Determine the (x, y) coordinate at the center of the cell enclosing the given text.  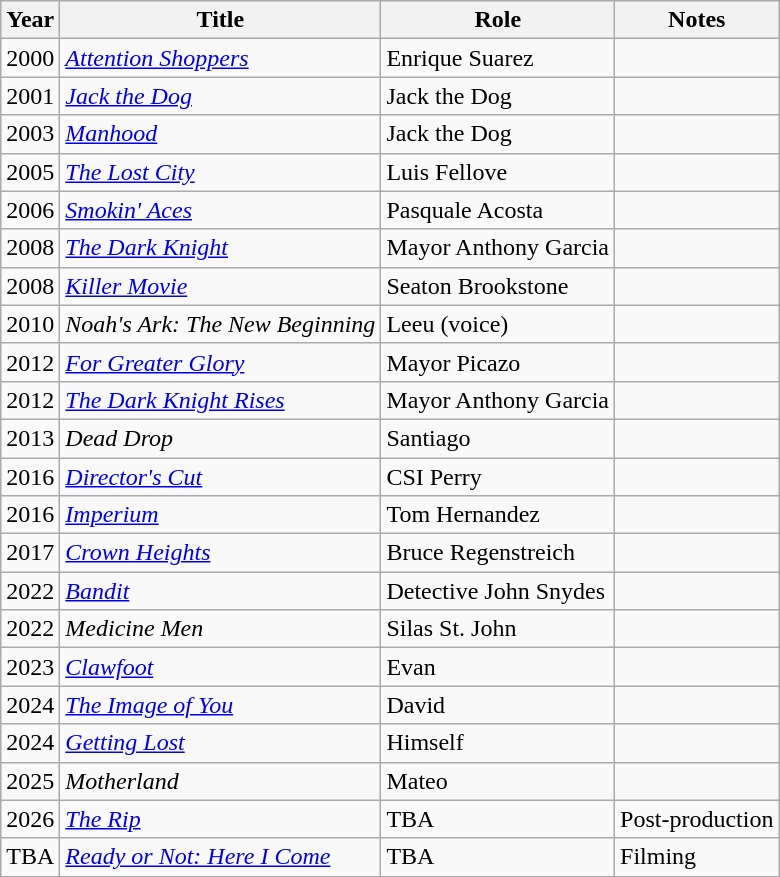
Imperium (220, 515)
Santiago (498, 438)
Filming (697, 857)
Manhood (220, 134)
2006 (30, 210)
2013 (30, 438)
Smokin' Aces (220, 210)
2017 (30, 553)
Year (30, 20)
2005 (30, 172)
Pasquale Acosta (498, 210)
2003 (30, 134)
Bandit (220, 591)
Clawfoot (220, 667)
The Dark Knight Rises (220, 400)
2001 (30, 96)
2000 (30, 58)
Silas St. John (498, 629)
Killer Movie (220, 286)
2025 (30, 781)
Tom Hernandez (498, 515)
Luis Fellove (498, 172)
Mayor Picazo (498, 362)
David (498, 705)
Title (220, 20)
Enrique Suarez (498, 58)
Bruce Regenstreich (498, 553)
Mateo (498, 781)
The Dark Knight (220, 248)
Dead Drop (220, 438)
Director's Cut (220, 477)
Motherland (220, 781)
CSI Perry (498, 477)
Noah's Ark: The New Beginning (220, 324)
For Greater Glory (220, 362)
Himself (498, 743)
Evan (498, 667)
Attention Shoppers (220, 58)
The Lost City (220, 172)
2010 (30, 324)
Seaton Brookstone (498, 286)
2023 (30, 667)
Ready or Not: Here I Come (220, 857)
Notes (697, 20)
2026 (30, 819)
Role (498, 20)
The Rip (220, 819)
Post-production (697, 819)
Medicine Men (220, 629)
Getting Lost (220, 743)
Crown Heights (220, 553)
Detective John Snydes (498, 591)
Leeu (voice) (498, 324)
The Image of You (220, 705)
